Output the [X, Y] coordinate of the center of the cell containing the given text.  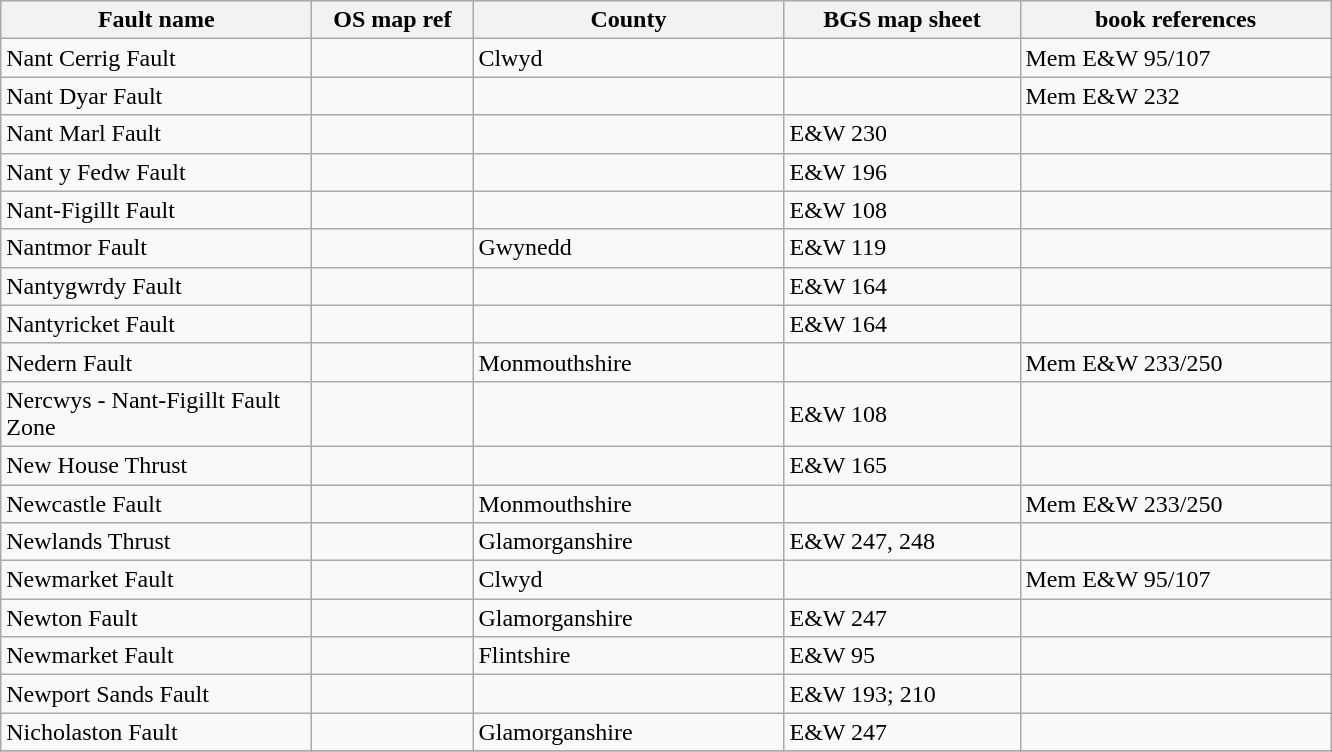
Nant-Figillt Fault [156, 210]
Newton Fault [156, 618]
Mem E&W 232 [1176, 96]
Nicholaston Fault [156, 732]
Nercwys - Nant-Figillt Fault Zone [156, 414]
E&W 247, 248 [902, 542]
Nantmor Fault [156, 248]
Nedern Fault [156, 362]
Gwynedd [628, 248]
Nant Marl Fault [156, 134]
Newport Sands Fault [156, 694]
County [628, 20]
book references [1176, 20]
E&W 196 [902, 172]
New House Thrust [156, 465]
Nant y Fedw Fault [156, 172]
OS map ref [392, 20]
Fault name [156, 20]
Nantygwrdy Fault [156, 286]
Nant Cerrig Fault [156, 58]
Nantyricket Fault [156, 324]
Flintshire [628, 656]
E&W 119 [902, 248]
Newlands Thrust [156, 542]
Newcastle Fault [156, 503]
E&W 230 [902, 134]
Nant Dyar Fault [156, 96]
BGS map sheet [902, 20]
E&W 95 [902, 656]
E&W 165 [902, 465]
E&W 193; 210 [902, 694]
